Return the (x, y) coordinate for the center point of the cell that contains the specified text.  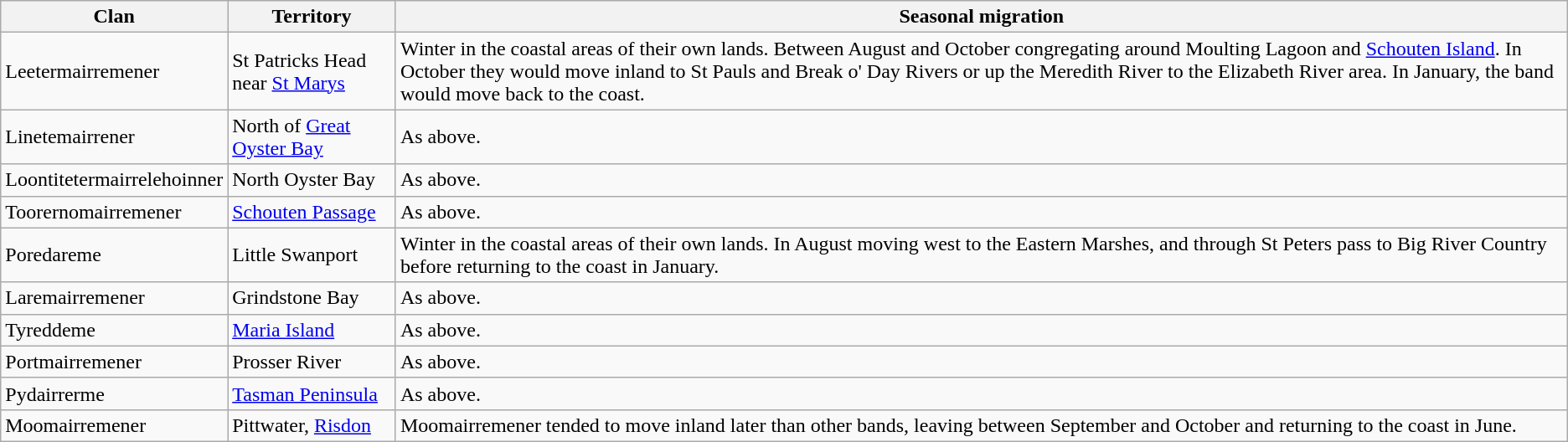
North Oyster Bay (312, 180)
Moomairremener (114, 425)
Little Swanport (312, 254)
Poredareme (114, 254)
Seasonal migration (982, 17)
Toorernomairremener (114, 212)
Clan (114, 17)
Linetemairrener (114, 137)
St Patricks Head near St Marys (312, 71)
Portmairremener (114, 362)
North of Great Oyster Bay (312, 137)
Grindstone Bay (312, 298)
Leetermairremener (114, 71)
Maria Island (312, 330)
Laremairremener (114, 298)
Schouten Passage (312, 212)
Tyreddeme (114, 330)
Pittwater, Risdon (312, 425)
Loontitetermairrelehoinner (114, 180)
Tasman Peninsula (312, 393)
Territory (312, 17)
Moomairremener tended to move inland later than other bands, leaving between September and October and returning to the coast in June. (982, 425)
Pydairrerme (114, 393)
Prosser River (312, 362)
